From the cell containing the given text, extract its center point as (X, Y) coordinate. 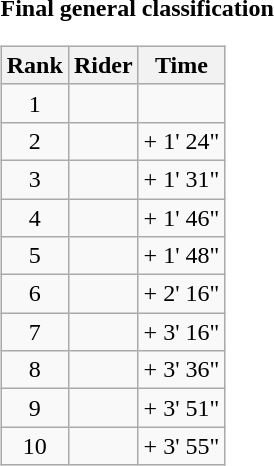
Time (182, 65)
2 (34, 141)
6 (34, 294)
+ 2' 16" (182, 294)
8 (34, 370)
10 (34, 446)
Rider (103, 65)
+ 3' 51" (182, 408)
Rank (34, 65)
9 (34, 408)
+ 1' 46" (182, 217)
5 (34, 256)
7 (34, 332)
3 (34, 179)
1 (34, 103)
+ 3' 36" (182, 370)
+ 1' 48" (182, 256)
4 (34, 217)
+ 1' 24" (182, 141)
+ 3' 16" (182, 332)
+ 1' 31" (182, 179)
+ 3' 55" (182, 446)
